Pinpoint the cell where the given text exists, returning its (x, y) midpoint coordinate. 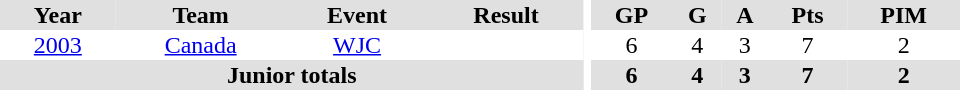
2003 (58, 45)
G (698, 15)
Team (201, 15)
Result (506, 15)
GP (631, 15)
Event (358, 15)
PIM (904, 15)
Pts (808, 15)
Year (58, 15)
WJC (358, 45)
Canada (201, 45)
A (745, 15)
Junior totals (292, 75)
